Scan for the cell matching the given text and deliver its (X, Y) coordinate at center. 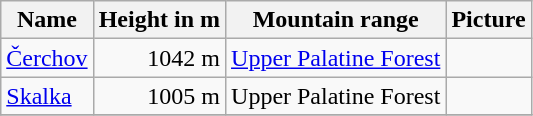
Mountain range (336, 20)
Name (47, 20)
Čerchov (47, 58)
Skalka (47, 96)
1005 m (159, 96)
1042 m (159, 58)
Picture (488, 20)
Height in m (159, 20)
